Capture the cell that displays the provided text and extract its [x, y] central coordinate. 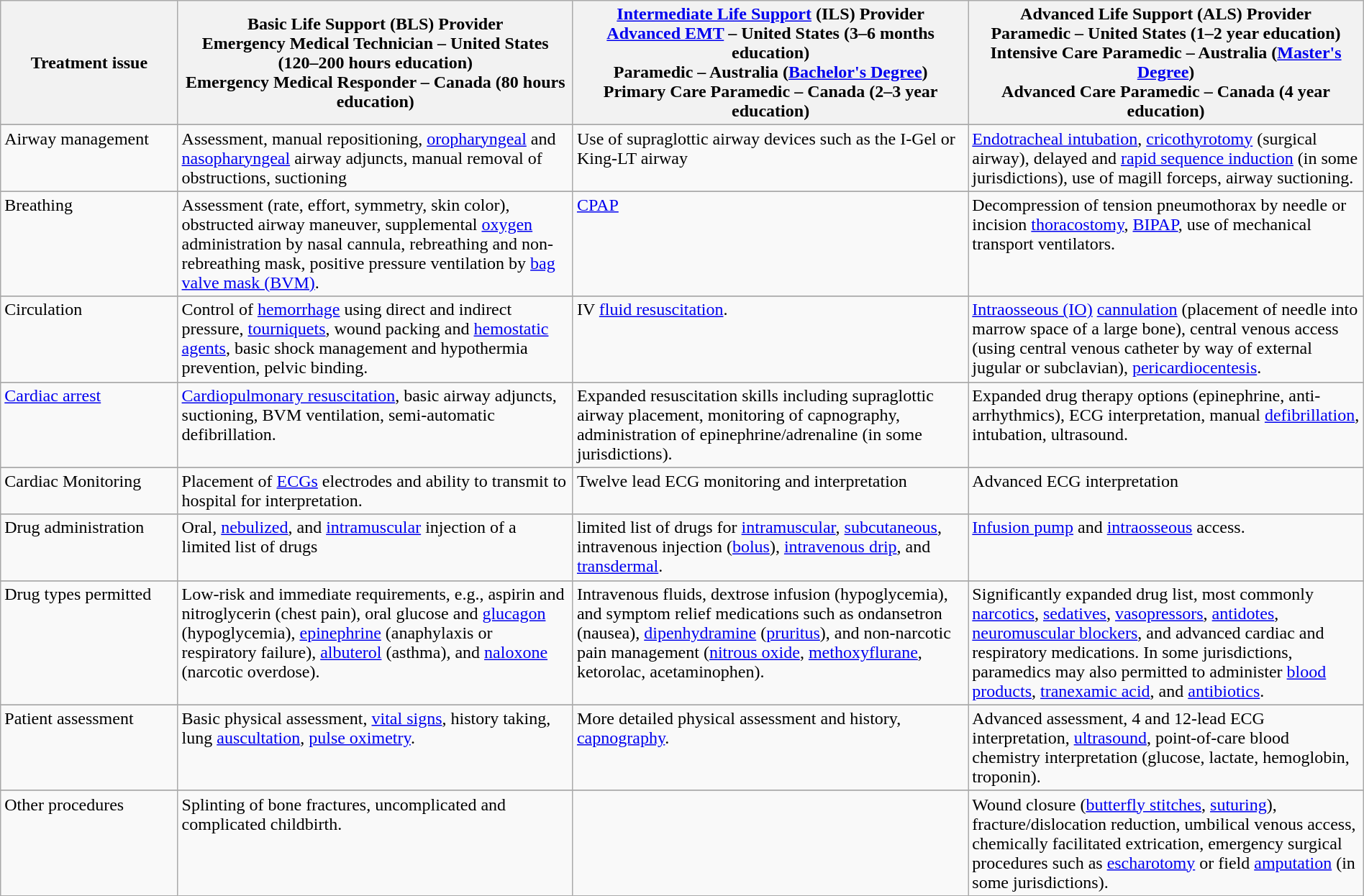
CPAP [770, 244]
Splinting of bone fractures, uncomplicated and complicated childbirth. [376, 843]
Drug types permitted [89, 643]
Expanded drug therapy options (epinephrine, anti-arrhythmics), ECG interpretation, manual defibrillation, intubation, ultrasound. [1165, 424]
Airway management [89, 158]
Other procedures [89, 843]
Placement of ECGs electrodes and ability to transmit to hospital for interpretation. [376, 490]
Breathing [89, 244]
Infusion pump and intraosseous access. [1165, 547]
Cardiopulmonary resuscitation, basic airway adjuncts, suctioning, BVM ventilation, semi-automatic defibrillation. [376, 424]
Twelve lead ECG monitoring and interpretation [770, 490]
limited list of drugs for intramuscular, subcutaneous, intravenous injection (bolus), intravenous drip, and transdermal. [770, 547]
Cardiac Monitoring [89, 490]
Treatment issue [89, 63]
More detailed physical assessment and history, capnography. [770, 748]
Drug administration [89, 547]
Patient assessment [89, 748]
IV fluid resuscitation. [770, 339]
Oral, nebulized, and intramuscular injection of a limited list of drugs [376, 547]
Use of supraglottic airway devices such as the I-Gel or King-LT airway [770, 158]
Assessment, manual repositioning, oropharyngeal and nasopharyngeal airway adjuncts, manual removal of obstructions, suctioning [376, 158]
Decompression of tension pneumothorax by needle or incision thoracostomy, BIPAP, use of mechanical transport ventilators. [1165, 244]
Advanced ECG interpretation [1165, 490]
Cardiac arrest [89, 424]
Basic physical assessment, vital signs, history taking, lung auscultation, pulse oximetry. [376, 748]
Circulation [89, 339]
